Search for the cell housing the specified text and yield its [X, Y] center coordinate. 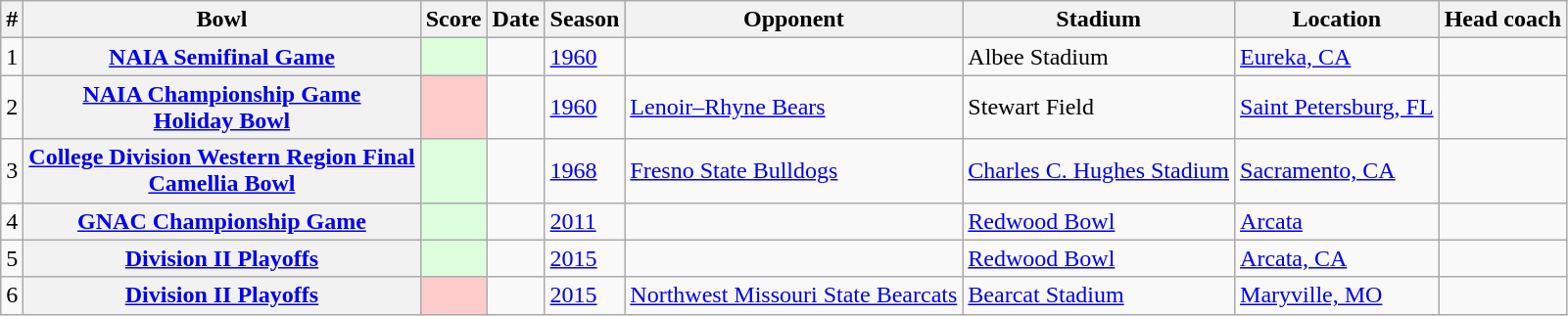
1 [12, 57]
NAIA Semifinal Game [221, 57]
NAIA Championship GameHoliday Bowl [221, 108]
Albee Stadium [1099, 57]
College Division Western Region FinalCamellia Bowl [221, 170]
Opponent [793, 20]
Eureka, CA [1338, 57]
Bowl [221, 20]
Location [1338, 20]
Lenoir–Rhyne Bears [793, 108]
Date [515, 20]
6 [12, 295]
Stewart Field [1099, 108]
Stadium [1099, 20]
Score [453, 20]
2 [12, 108]
Season [585, 20]
Charles C. Hughes Stadium [1099, 170]
Bearcat Stadium [1099, 295]
Arcata [1338, 221]
Head coach [1502, 20]
2011 [585, 221]
Maryville, MO [1338, 295]
3 [12, 170]
5 [12, 258]
Sacramento, CA [1338, 170]
Fresno State Bulldogs [793, 170]
1968 [585, 170]
Arcata, CA [1338, 258]
GNAC Championship Game [221, 221]
Saint Petersburg, FL [1338, 108]
# [12, 20]
4 [12, 221]
Northwest Missouri State Bearcats [793, 295]
